Pinpoint the cell where the given text exists, returning its (x, y) midpoint coordinate. 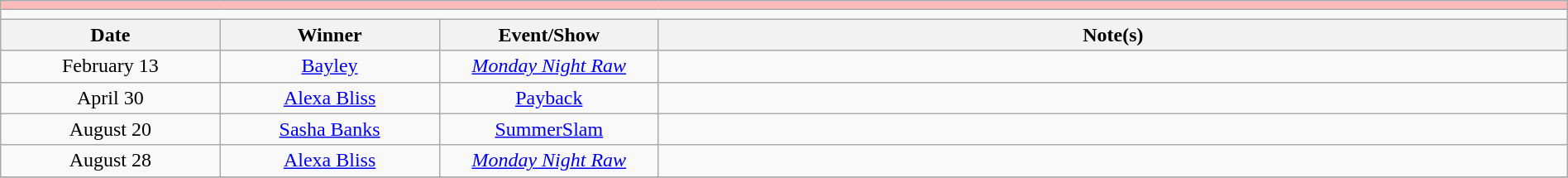
Date (111, 35)
SummerSlam (549, 129)
Sasha Banks (329, 129)
August 28 (111, 161)
Winner (329, 35)
Bayley (329, 66)
February 13 (111, 66)
April 30 (111, 98)
Payback (549, 98)
August 20 (111, 129)
Event/Show (549, 35)
Note(s) (1113, 35)
